Output the [X, Y] coordinate of the center of the cell containing the given text.  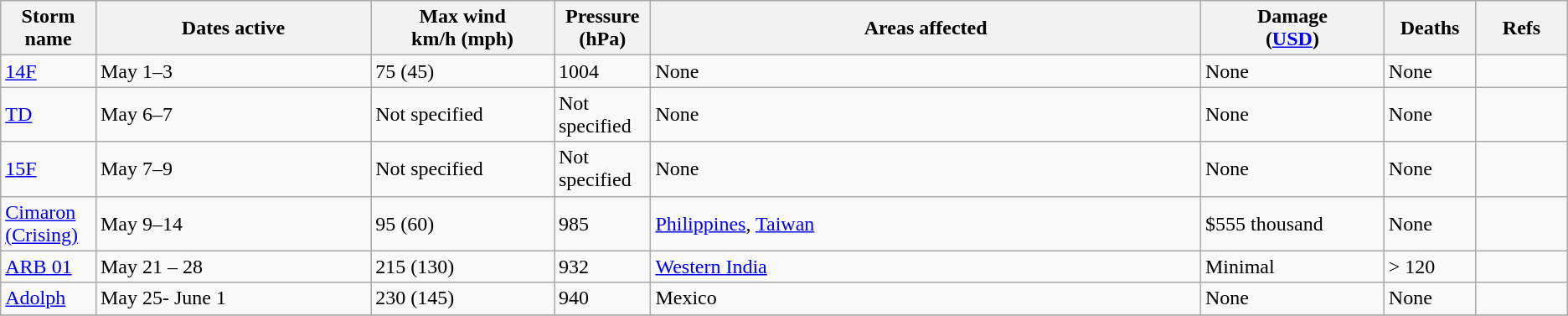
1004 [603, 71]
Western India [926, 267]
Philippines, Taiwan [926, 223]
May 25- June 1 [233, 298]
May 1–3 [233, 71]
Deaths [1429, 28]
TD [49, 114]
Refs [1522, 28]
Cimaron (Crising) [49, 223]
Mexico [926, 298]
ARB 01 [49, 267]
75 (45) [462, 71]
Storm name [49, 28]
May 6–7 [233, 114]
Areas affected [926, 28]
May 21 – 28 [233, 267]
215 (130) [462, 267]
> 120 [1429, 267]
Adolph [49, 298]
95 (60) [462, 223]
May 7–9 [233, 169]
Pressure(hPa) [603, 28]
985 [603, 223]
15F [49, 169]
Damage(USD) [1292, 28]
Minimal [1292, 267]
May 9–14 [233, 223]
230 (145) [462, 298]
932 [603, 267]
Max windkm/h (mph) [462, 28]
940 [603, 298]
14F [49, 71]
Dates active [233, 28]
$555 thousand [1292, 223]
